From the cell containing the given text, extract its center point as (X, Y) coordinate. 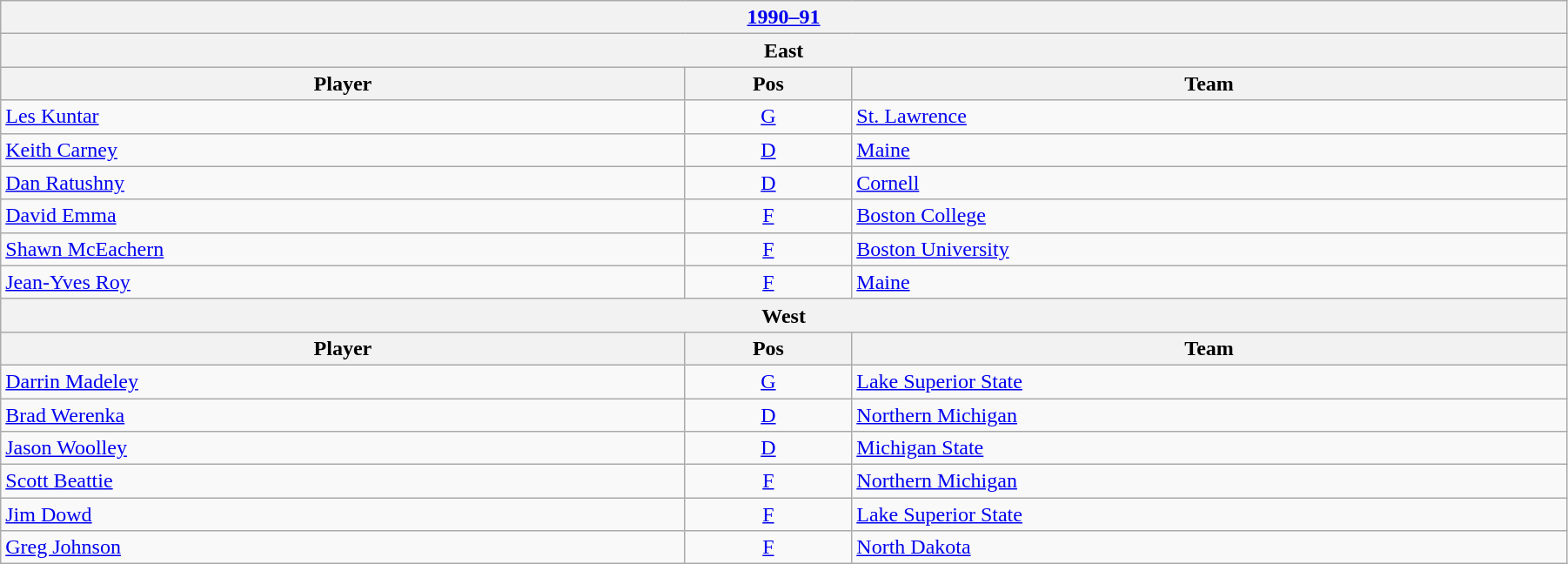
Boston University (1210, 249)
Brad Werenka (343, 415)
St. Lawrence (1210, 117)
Darrin Madeley (343, 381)
Jason Woolley (343, 448)
Les Kuntar (343, 117)
Greg Johnson (343, 547)
East (784, 50)
North Dakota (1210, 547)
Dan Ratushny (343, 183)
West (784, 315)
Michigan State (1210, 448)
Jim Dowd (343, 514)
Boston College (1210, 216)
1990–91 (784, 17)
Cornell (1210, 183)
Jean-Yves Roy (343, 282)
Shawn McEachern (343, 249)
David Emma (343, 216)
Keith Carney (343, 150)
Scott Beattie (343, 481)
